Extract the (x, y) coordinate from the center of the cell holding the provided text.  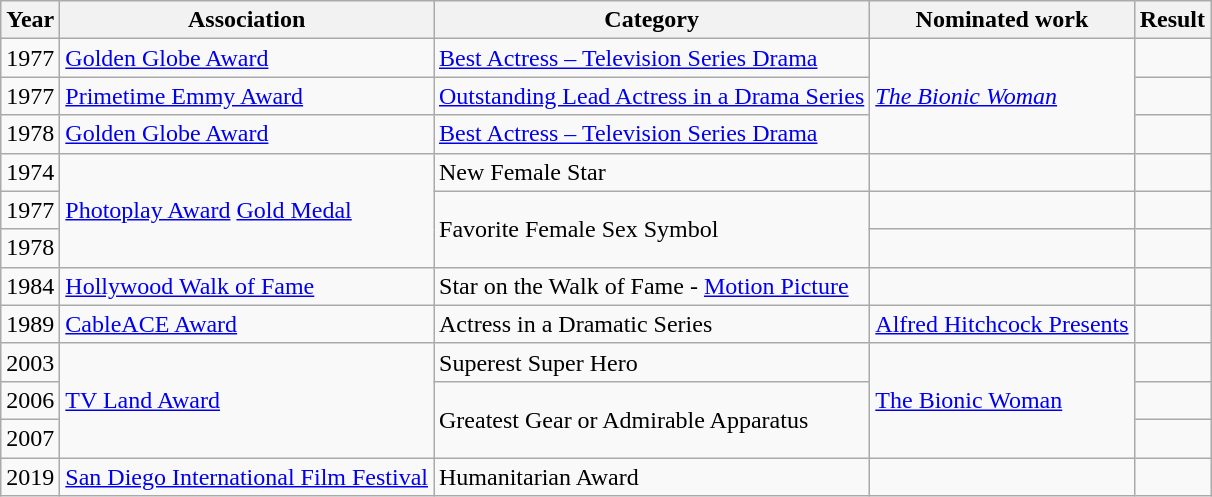
Favorite Female Sex Symbol (652, 229)
1989 (30, 324)
Result (1172, 20)
San Diego International Film Festival (247, 477)
Association (247, 20)
Actress in a Dramatic Series (652, 324)
CableACE Award (247, 324)
Superest Super Hero (652, 362)
Outstanding Lead Actress in a Drama Series (652, 96)
Star on the Walk of Fame - Motion Picture (652, 286)
2006 (30, 400)
2003 (30, 362)
Year (30, 20)
Hollywood Walk of Fame (247, 286)
Primetime Emmy Award (247, 96)
Category (652, 20)
2019 (30, 477)
Humanitarian Award (652, 477)
1984 (30, 286)
2007 (30, 438)
Nominated work (1002, 20)
Greatest Gear or Admirable Apparatus (652, 419)
Photoplay Award Gold Medal (247, 210)
New Female Star (652, 172)
TV Land Award (247, 400)
Alfred Hitchcock Presents (1002, 324)
1974 (30, 172)
